Locate the cell with the specified text and output its (X, Y) center coordinate. 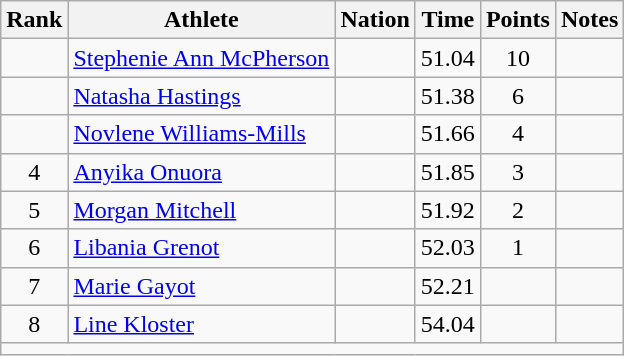
51.04 (448, 58)
51.66 (448, 134)
52.03 (448, 248)
Libania Grenot (202, 248)
Morgan Mitchell (202, 210)
Marie Gayot (202, 286)
54.04 (448, 324)
7 (34, 286)
52.21 (448, 286)
Points (518, 20)
8 (34, 324)
Time (448, 20)
Athlete (202, 20)
51.85 (448, 172)
Stephenie Ann McPherson (202, 58)
Notes (589, 20)
Line Kloster (202, 324)
10 (518, 58)
51.92 (448, 210)
2 (518, 210)
51.38 (448, 96)
Rank (34, 20)
3 (518, 172)
Anyika Onuora (202, 172)
5 (34, 210)
Natasha Hastings (202, 96)
Novlene Williams-Mills (202, 134)
1 (518, 248)
Nation (375, 20)
